For the text-containing cell, return its midpoint in (x, y) coordinate format. 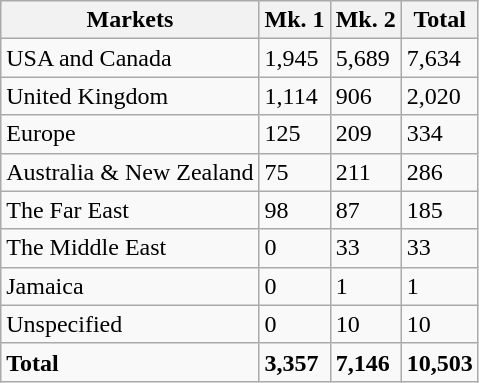
2,020 (440, 96)
5,689 (366, 58)
Markets (130, 20)
1,114 (294, 96)
Australia & New Zealand (130, 172)
USA and Canada (130, 58)
7,146 (366, 362)
United Kingdom (130, 96)
The Middle East (130, 248)
Unspecified (130, 324)
3,357 (294, 362)
Mk. 1 (294, 20)
98 (294, 210)
The Far East (130, 210)
1,945 (294, 58)
125 (294, 134)
906 (366, 96)
Europe (130, 134)
10,503 (440, 362)
211 (366, 172)
286 (440, 172)
334 (440, 134)
7,634 (440, 58)
87 (366, 210)
Jamaica (130, 286)
185 (440, 210)
209 (366, 134)
75 (294, 172)
Mk. 2 (366, 20)
